Extract the (X, Y) coordinate from the center of the cell holding the provided text.  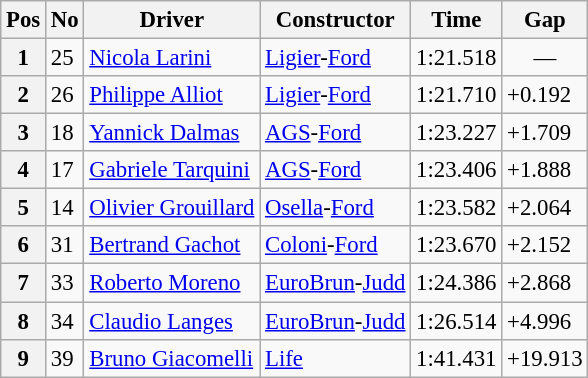
1:23.406 (456, 170)
5 (24, 208)
33 (65, 283)
No (65, 20)
1:23.227 (456, 133)
+4.996 (545, 321)
18 (65, 133)
+0.192 (545, 95)
6 (24, 245)
2 (24, 95)
8 (24, 321)
Time (456, 20)
26 (65, 95)
Gap (545, 20)
Osella-Ford (336, 208)
Yannick Dalmas (172, 133)
1:21.518 (456, 58)
25 (65, 58)
1 (24, 58)
1:23.582 (456, 208)
17 (65, 170)
+2.152 (545, 245)
Roberto Moreno (172, 283)
4 (24, 170)
Gabriele Tarquini (172, 170)
1:21.710 (456, 95)
Olivier Grouillard (172, 208)
+1.709 (545, 133)
1:26.514 (456, 321)
34 (65, 321)
Driver (172, 20)
+1.888 (545, 170)
Bruno Giacomelli (172, 358)
1:41.431 (456, 358)
Coloni-Ford (336, 245)
39 (65, 358)
1:23.670 (456, 245)
1:24.386 (456, 283)
Constructor (336, 20)
3 (24, 133)
14 (65, 208)
Pos (24, 20)
+2.064 (545, 208)
9 (24, 358)
31 (65, 245)
Philippe Alliot (172, 95)
Life (336, 358)
Bertrand Gachot (172, 245)
Nicola Larini (172, 58)
Claudio Langes (172, 321)
+19.913 (545, 358)
+2.868 (545, 283)
— (545, 58)
7 (24, 283)
